Search for the cell housing the specified text and yield its [X, Y] center coordinate. 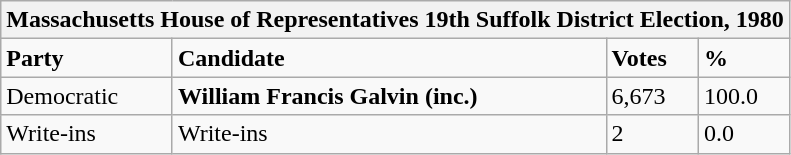
6,673 [652, 96]
William Francis Galvin (inc.) [389, 96]
% [744, 58]
0.0 [744, 134]
Party [87, 58]
Democratic [87, 96]
Votes [652, 58]
Candidate [389, 58]
2 [652, 134]
Massachusetts House of Representatives 19th Suffolk District Election, 1980 [396, 20]
100.0 [744, 96]
